Output the (X, Y) coordinate of the center of the cell containing the given text.  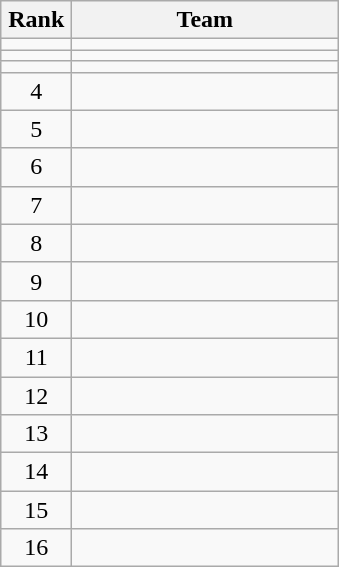
11 (36, 357)
13 (36, 434)
15 (36, 510)
14 (36, 472)
6 (36, 167)
16 (36, 548)
5 (36, 129)
12 (36, 395)
Team (205, 20)
4 (36, 91)
7 (36, 205)
8 (36, 243)
Rank (36, 20)
10 (36, 319)
9 (36, 281)
